Scan for the cell matching the given text and deliver its [x, y] coordinate at center. 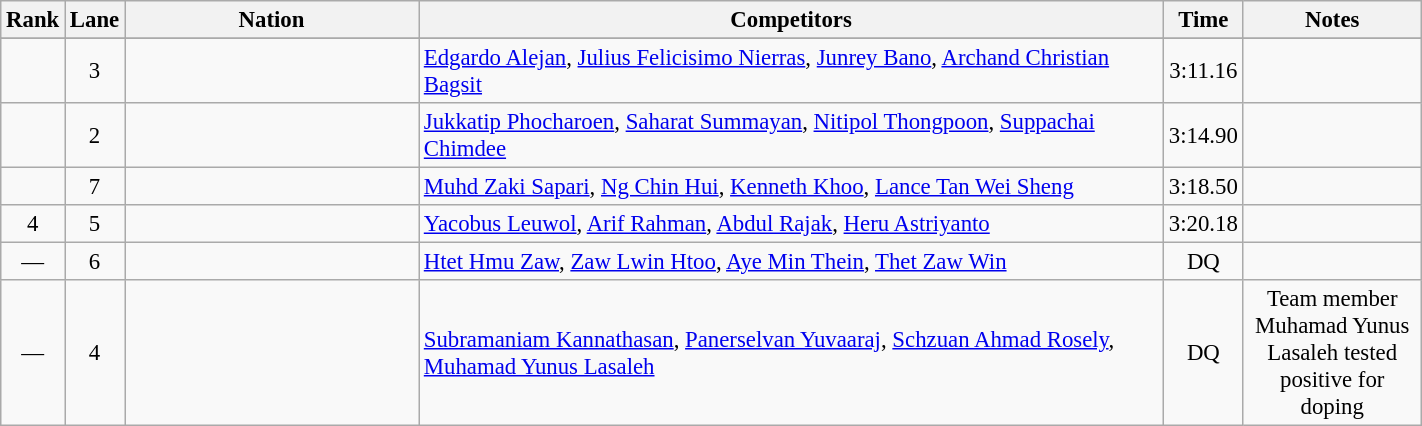
Jukkatip Phocharoen, Saharat Summayan, Nitipol Thongpoon, Suppachai Chimdee [790, 136]
Lane [95, 20]
Muhd Zaki Sapari, Ng Chin Hui, Kenneth Khoo, Lance Tan Wei Sheng [790, 187]
Rank [33, 20]
6 [95, 262]
7 [95, 187]
5 [95, 224]
2 [95, 136]
3:14.90 [1204, 136]
Yacobus Leuwol, Arif Rahman, Abdul Rajak, Heru Astriyanto [790, 224]
3:11.16 [1204, 72]
Htet Hmu Zaw, Zaw Lwin Htoo, Aye Min Thein, Thet Zaw Win [790, 262]
Nation [272, 20]
3 [95, 72]
3:20.18 [1204, 224]
3:18.50 [1204, 187]
Team member Muhamad Yunus Lasaleh tested positive for doping [1332, 353]
Notes [1332, 20]
Subramaniam Kannathasan, Panerselvan Yuvaaraj, Schzuan Ahmad Rosely, Muhamad Yunus Lasaleh [790, 353]
Edgardo Alejan, Julius Felicisimo Nierras, Junrey Bano, Archand Christian Bagsit [790, 72]
Time [1204, 20]
Competitors [790, 20]
